Identify which cell holds the provided text, then report its (X, Y) central coordinate. 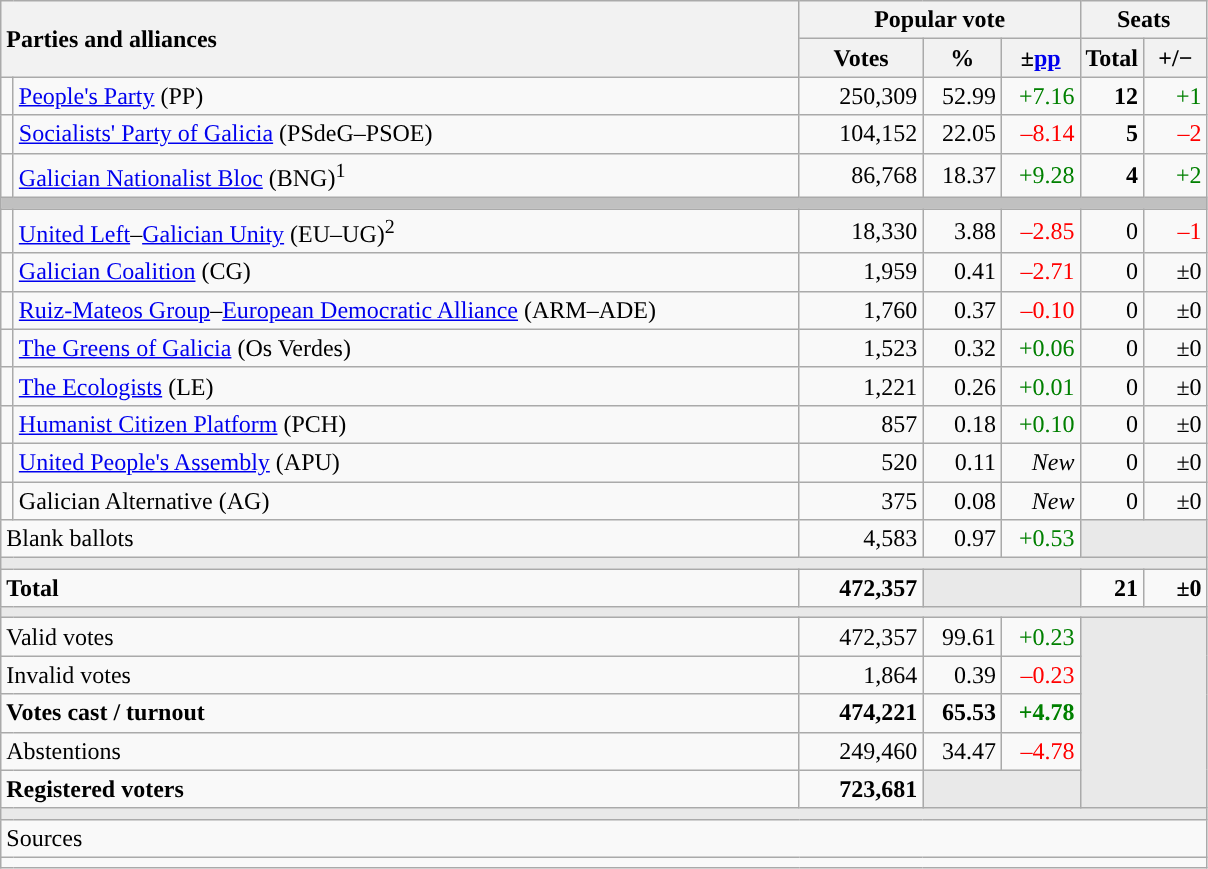
0.11 (962, 462)
Abstentions (400, 751)
18,330 (861, 232)
0.18 (962, 424)
Valid votes (400, 637)
% (962, 58)
1,959 (861, 272)
–8.14 (1040, 134)
474,221 (861, 713)
+1 (1176, 96)
–2 (1176, 134)
Parties and alliances (400, 39)
4,583 (861, 539)
The Greens of Galicia (Os Verdes) (406, 348)
723,681 (861, 789)
Galician Alternative (AG) (406, 501)
0.97 (962, 539)
+0.10 (1040, 424)
Ruiz-Mateos Group–European Democratic Alliance (ARM–ADE) (406, 310)
–2.71 (1040, 272)
18.37 (962, 176)
United People's Assembly (APU) (406, 462)
0.39 (962, 675)
+7.16 (1040, 96)
104,152 (861, 134)
+0.01 (1040, 386)
±pp (1040, 58)
12 (1112, 96)
1,221 (861, 386)
65.53 (962, 713)
0.08 (962, 501)
520 (861, 462)
The Ecologists (LE) (406, 386)
+2 (1176, 176)
52.99 (962, 96)
250,309 (861, 96)
99.61 (962, 637)
375 (861, 501)
Votes cast / turnout (400, 713)
Socialists' Party of Galicia (PSdeG–PSOE) (406, 134)
+0.06 (1040, 348)
Registered voters (400, 789)
1,864 (861, 675)
Votes (861, 58)
4 (1112, 176)
857 (861, 424)
–2.85 (1040, 232)
Invalid votes (400, 675)
0.26 (962, 386)
People's Party (PP) (406, 96)
21 (1112, 588)
Popular vote (940, 20)
+9.28 (1040, 176)
3.88 (962, 232)
Seats (1144, 20)
+/− (1176, 58)
+0.53 (1040, 539)
–1 (1176, 232)
Humanist Citizen Platform (PCH) (406, 424)
5 (1112, 134)
United Left–Galician Unity (EU–UG)2 (406, 232)
+0.23 (1040, 637)
–4.78 (1040, 751)
Blank ballots (400, 539)
–0.23 (1040, 675)
22.05 (962, 134)
+4.78 (1040, 713)
1,523 (861, 348)
–0.10 (1040, 310)
1,760 (861, 310)
86,768 (861, 176)
0.32 (962, 348)
0.41 (962, 272)
34.47 (962, 751)
Sources (604, 838)
Galician Nationalist Bloc (BNG)1 (406, 176)
Galician Coalition (CG) (406, 272)
249,460 (861, 751)
0.37 (962, 310)
